Scan for the cell matching the given text and deliver its [x, y] coordinate at center. 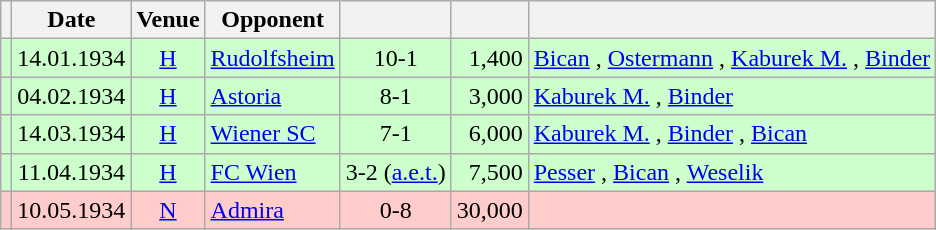
30,000 [490, 210]
Admira [272, 210]
Astoria [272, 96]
0-8 [396, 210]
Pesser , Bican , Weselik [732, 172]
Venue [168, 20]
Bican , Ostermann , Kaburek M. , Binder [732, 58]
Opponent [272, 20]
Kaburek M. , Binder , Bican [732, 134]
7,500 [490, 172]
14.03.1934 [72, 134]
Rudolfsheim [272, 58]
Wiener SC [272, 134]
11.04.1934 [72, 172]
10.05.1934 [72, 210]
FC Wien [272, 172]
10-1 [396, 58]
3,000 [490, 96]
Kaburek M. , Binder [732, 96]
14.01.1934 [72, 58]
Date [72, 20]
04.02.1934 [72, 96]
1,400 [490, 58]
8-1 [396, 96]
7-1 [396, 134]
N [168, 210]
3-2 (a.e.t.) [396, 172]
6,000 [490, 134]
